Extract the (X, Y) coordinate from the center of the cell holding the provided text.  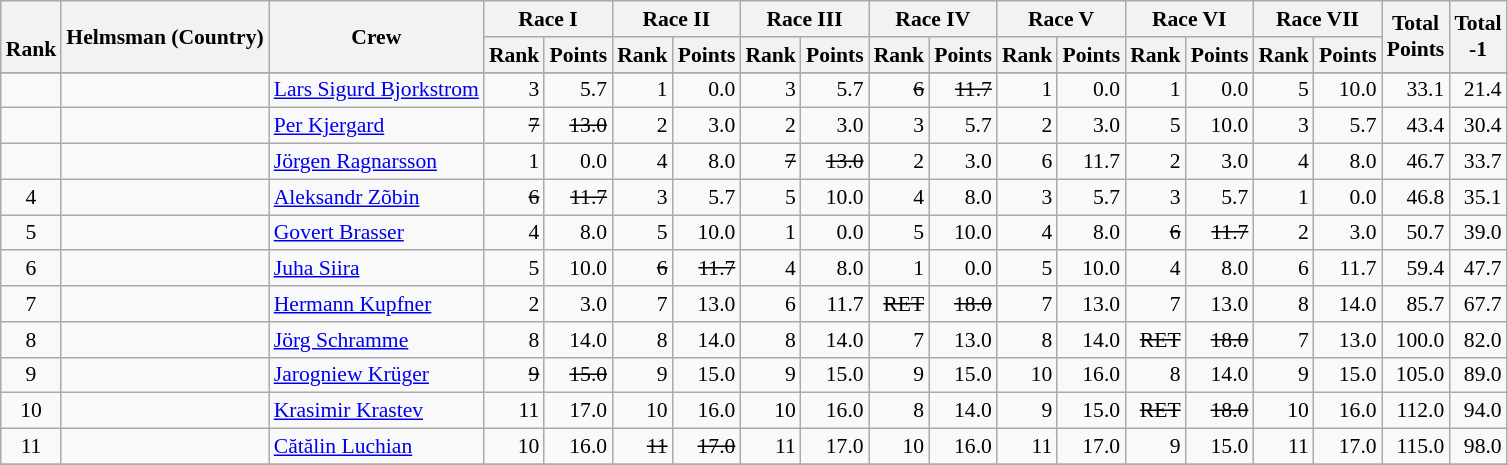
Race III (804, 19)
30.4 (1478, 126)
100.0 (1416, 340)
85.7 (1416, 304)
46.7 (1416, 162)
35.1 (1478, 197)
98.0 (1478, 447)
67.7 (1478, 304)
Per Kjergard (376, 126)
94.0 (1478, 411)
Total-1 (1478, 36)
Race IV (933, 19)
33.7 (1478, 162)
59.4 (1416, 269)
89.0 (1478, 375)
Race II (676, 19)
Lars Sigurd Bjorkstrom (376, 90)
112.0 (1416, 411)
Total Points (1416, 36)
Jörg Schramme (376, 340)
Govert Brasser (376, 233)
Krasimir Krastev (376, 411)
Juha Siira (376, 269)
Cătălin Luchian (376, 447)
21.4 (1478, 90)
Hermann Kupfner (376, 304)
47.7 (1478, 269)
Race VI (1189, 19)
105.0 (1416, 375)
46.8 (1416, 197)
39.0 (1478, 233)
Jörgen Ragnarsson (376, 162)
115.0 (1416, 447)
43.4 (1416, 126)
Jarogniew Krüger (376, 375)
Race V (1061, 19)
82.0 (1478, 340)
Helmsman (Country) (164, 36)
Crew (376, 36)
Race I (548, 19)
50.7 (1416, 233)
Aleksandr Zõbin (376, 197)
Race VII (1317, 19)
33.1 (1416, 90)
